Determine the (x, y) coordinate at the center of the cell enclosing the given text.  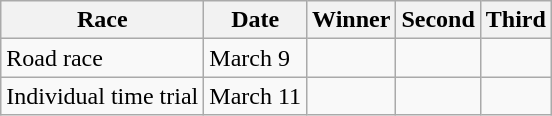
March 9 (256, 58)
Date (256, 20)
Second (438, 20)
Individual time trial (102, 96)
Third (516, 20)
March 11 (256, 96)
Road race (102, 58)
Race (102, 20)
Winner (352, 20)
